Output the (x, y) coordinate of the center of the cell containing the given text.  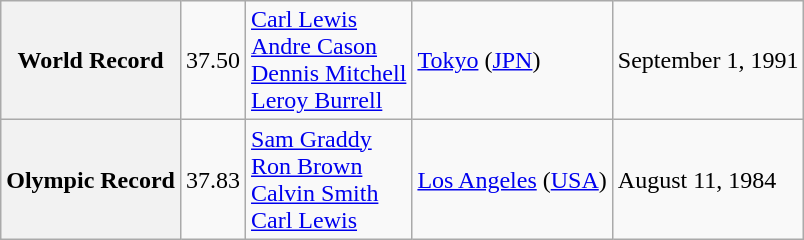
Olympic Record (91, 180)
Tokyo (JPN) (512, 60)
37.50 (212, 60)
August 11, 1984 (708, 180)
37.83 (212, 180)
September 1, 1991 (708, 60)
World Record (91, 60)
Carl Lewis Andre Cason Dennis Mitchell Leroy Burrell (329, 60)
Sam Graddy Ron Brown Calvin Smith Carl Lewis (329, 180)
Los Angeles (USA) (512, 180)
